Extract the [x, y] coordinate from the center of the cell holding the provided text.  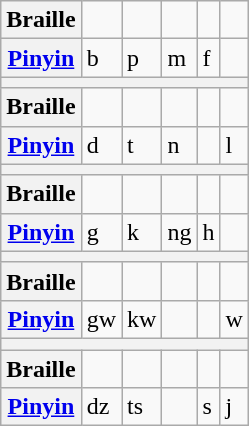
f [208, 58]
s [208, 407]
m [180, 58]
d [101, 145]
t [142, 145]
p [142, 58]
l [234, 145]
h [208, 232]
j [234, 407]
ng [180, 232]
w [234, 319]
b [101, 58]
dz [101, 407]
gw [101, 319]
kw [142, 319]
n [180, 145]
g [101, 232]
k [142, 232]
ts [142, 407]
